Find where the given text appears and provide that cell's center as [x, y] coordinate. 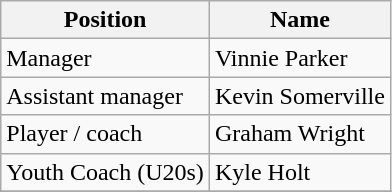
Position [106, 20]
Youth Coach (U20s) [106, 172]
Name [300, 20]
Graham Wright [300, 134]
Assistant manager [106, 96]
Kyle Holt [300, 172]
Vinnie Parker [300, 58]
Manager [106, 58]
Kevin Somerville [300, 96]
Player / coach [106, 134]
